Output the [x, y] coordinate of the center of the cell containing the given text.  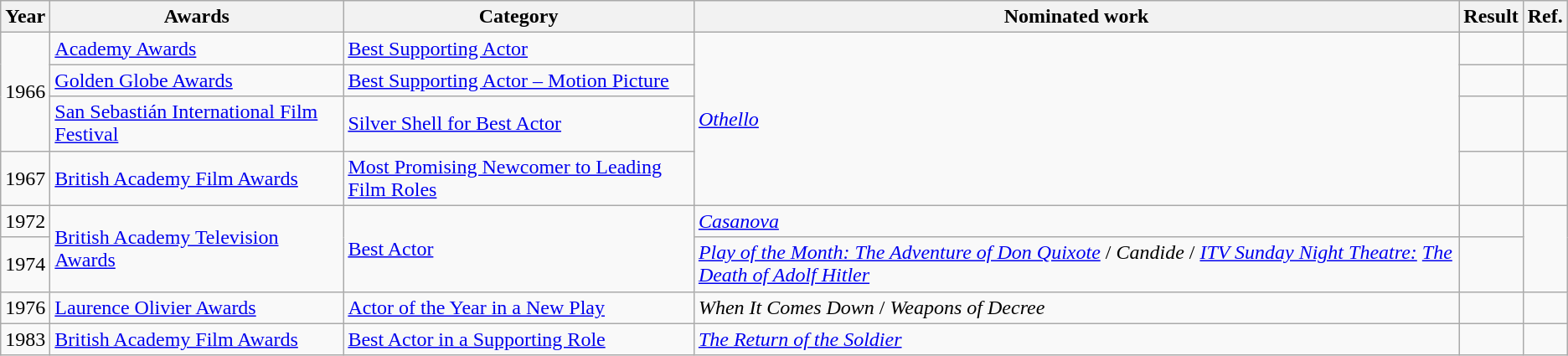
1967 [25, 178]
1966 [25, 92]
Ref. [1545, 17]
Othello [1075, 119]
When It Comes Down / Weapons of Decree [1075, 307]
Golden Globe Awards [197, 80]
British Academy Television Awards [197, 248]
Laurence Olivier Awards [197, 307]
Best Actor [518, 248]
Best Actor in a Supporting Role [518, 339]
Year [25, 17]
Awards [197, 17]
Result [1491, 17]
Silver Shell for Best Actor [518, 124]
The Return of the Soldier [1075, 339]
Best Supporting Actor – Motion Picture [518, 80]
1974 [25, 265]
San Sebastián International Film Festival [197, 124]
Best Supporting Actor [518, 49]
Nominated work [1075, 17]
Casanova [1075, 221]
1972 [25, 221]
Actor of the Year in a New Play [518, 307]
Academy Awards [197, 49]
1976 [25, 307]
1983 [25, 339]
Category [518, 17]
Most Promising Newcomer to Leading Film Roles [518, 178]
Play of the Month: The Adventure of Don Quixote / Candide / ITV Sunday Night Theatre: The Death of Adolf Hitler [1075, 265]
